Detect which cell encompasses the target text, then output its [x, y] center coordinate. 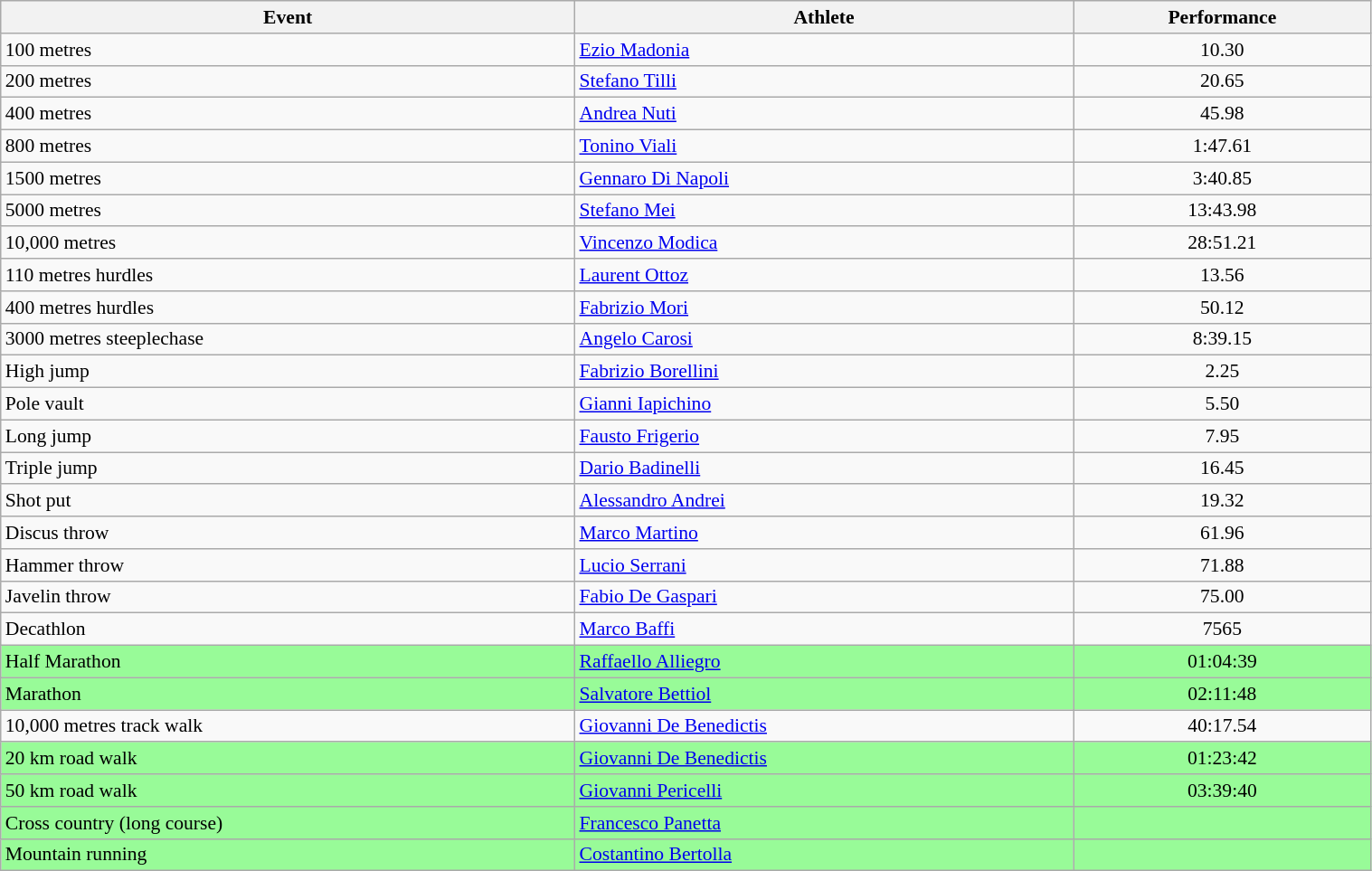
400 metres hurdles [288, 308]
61.96 [1223, 533]
10,000 metres track walk [288, 726]
2.25 [1223, 372]
200 metres [288, 81]
Marco Baffi [823, 630]
Ezio Madonia [823, 50]
Gianni Iapichino [823, 404]
20.65 [1223, 81]
Triple jump [288, 469]
High jump [288, 372]
Tonino Viali [823, 147]
Angelo Carosi [823, 339]
Giovanni Pericelli [823, 791]
Dario Badinelli [823, 469]
400 metres [288, 114]
Laurent Ottoz [823, 275]
Cross country (long course) [288, 823]
Half Marathon [288, 662]
Mountain running [288, 855]
Fabrizio Mori [823, 308]
Decathlon [288, 630]
Vincenzo Modica [823, 243]
Javelin throw [288, 597]
10,000 metres [288, 243]
8:39.15 [1223, 339]
20 km road walk [288, 759]
Event [288, 17]
Shot put [288, 501]
110 metres hurdles [288, 275]
1:47.61 [1223, 147]
16.45 [1223, 469]
7.95 [1223, 436]
45.98 [1223, 114]
Fabrizio Borellini [823, 372]
Andrea Nuti [823, 114]
3:40.85 [1223, 178]
50 km road walk [288, 791]
02:11:48 [1223, 694]
13:43.98 [1223, 211]
Costantino Bertolla [823, 855]
01:04:39 [1223, 662]
Marathon [288, 694]
01:23:42 [1223, 759]
1500 metres [288, 178]
Stefano Mei [823, 211]
Lucio Serrani [823, 565]
Gennaro Di Napoli [823, 178]
Alessandro Andrei [823, 501]
50.12 [1223, 308]
3000 metres steeplechase [288, 339]
Pole vault [288, 404]
13.56 [1223, 275]
40:17.54 [1223, 726]
Hammer throw [288, 565]
Salvatore Bettiol [823, 694]
Marco Martino [823, 533]
71.88 [1223, 565]
Discus throw [288, 533]
100 metres [288, 50]
Stefano Tilli [823, 81]
Athlete [823, 17]
Fausto Frigerio [823, 436]
5000 metres [288, 211]
7565 [1223, 630]
5.50 [1223, 404]
Francesco Panetta [823, 823]
Performance [1223, 17]
10.30 [1223, 50]
Fabio De Gaspari [823, 597]
28:51.21 [1223, 243]
800 metres [288, 147]
Long jump [288, 436]
75.00 [1223, 597]
Raffaello Alliegro [823, 662]
03:39:40 [1223, 791]
19.32 [1223, 501]
